Find where the given text appears and provide that cell's center as [X, Y] coordinate. 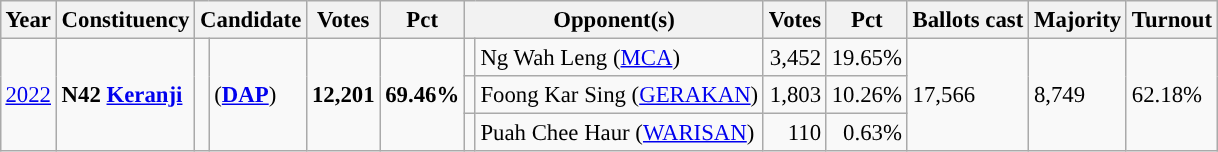
1,803 [794, 95]
19.65% [866, 57]
62.18% [1172, 94]
Foong Kar Sing (GERAKAN) [619, 95]
69.46% [422, 94]
Turnout [1172, 20]
12,201 [344, 94]
Majority [1078, 20]
(DAP) [258, 94]
110 [794, 133]
2022 [28, 94]
Puah Chee Haur (WARISAN) [619, 133]
17,566 [968, 94]
Opponent(s) [614, 20]
Ng Wah Leng (MCA) [619, 57]
Candidate [251, 20]
Ballots cast [968, 20]
3,452 [794, 57]
Year [28, 20]
10.26% [866, 95]
Constituency [125, 20]
N42 Keranji [125, 94]
8,749 [1078, 94]
0.63% [866, 133]
